Search for the cell housing the specified text and yield its [x, y] center coordinate. 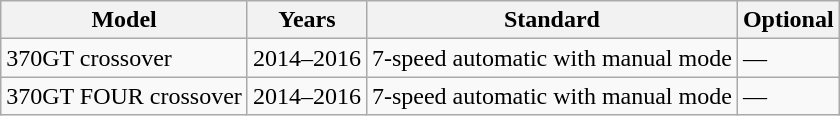
370GT crossover [124, 58]
370GT FOUR crossover [124, 96]
Optional [788, 20]
Years [306, 20]
Model [124, 20]
Standard [552, 20]
